Scan for the cell matching the given text and deliver its (x, y) coordinate at center. 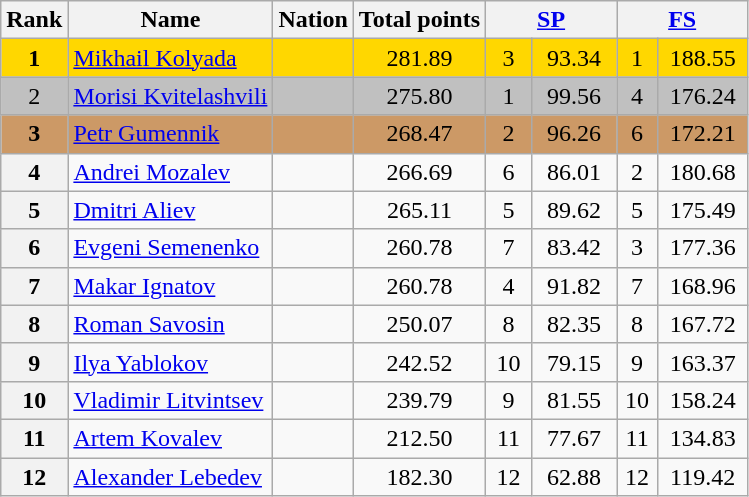
163.37 (703, 362)
177.36 (703, 248)
96.26 (574, 134)
Makar Ignatov (170, 286)
99.56 (574, 96)
239.79 (419, 400)
168.96 (703, 286)
79.15 (574, 362)
89.62 (574, 210)
93.34 (574, 58)
Evgeni Semenenko (170, 248)
Vladimir Litvintsev (170, 400)
275.80 (419, 96)
268.47 (419, 134)
182.30 (419, 477)
Total points (419, 20)
Nation (313, 20)
Alexander Lebedev (170, 477)
Name (170, 20)
Andrei Mozalev (170, 172)
91.82 (574, 286)
212.50 (419, 438)
Ilya Yablokov (170, 362)
265.11 (419, 210)
SP (552, 20)
167.72 (703, 324)
FS (682, 20)
Mikhail Kolyada (170, 58)
281.89 (419, 58)
Dmitri Aliev (170, 210)
175.49 (703, 210)
158.24 (703, 400)
172.21 (703, 134)
180.68 (703, 172)
62.88 (574, 477)
82.35 (574, 324)
Petr Gumennik (170, 134)
188.55 (703, 58)
Artem Kovalev (170, 438)
242.52 (419, 362)
250.07 (419, 324)
119.42 (703, 477)
83.42 (574, 248)
266.69 (419, 172)
Morisi Kvitelashvili (170, 96)
176.24 (703, 96)
77.67 (574, 438)
81.55 (574, 400)
Rank (34, 20)
Roman Savosin (170, 324)
134.83 (703, 438)
86.01 (574, 172)
